Search for the cell housing the specified text and yield its (x, y) center coordinate. 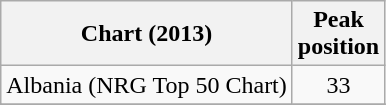
Peakposition (338, 34)
33 (338, 85)
Albania (NRG Top 50 Chart) (147, 85)
Chart (2013) (147, 34)
